From the cell containing the given text, extract its center point as [X, Y] coordinate. 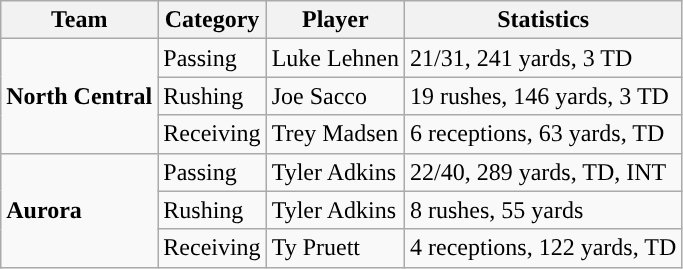
Joe Sacco [335, 96]
19 rushes, 146 yards, 3 TD [544, 96]
North Central [80, 96]
Statistics [544, 20]
4 receptions, 122 yards, TD [544, 248]
Aurora [80, 210]
Ty Pruett [335, 248]
22/40, 289 yards, TD, INT [544, 172]
21/31, 241 yards, 3 TD [544, 58]
6 receptions, 63 yards, TD [544, 134]
8 rushes, 55 yards [544, 210]
Team [80, 20]
Category [212, 20]
Player [335, 20]
Trey Madsen [335, 134]
Luke Lehnen [335, 58]
